Identify which cell holds the provided text, then report its [X, Y] central coordinate. 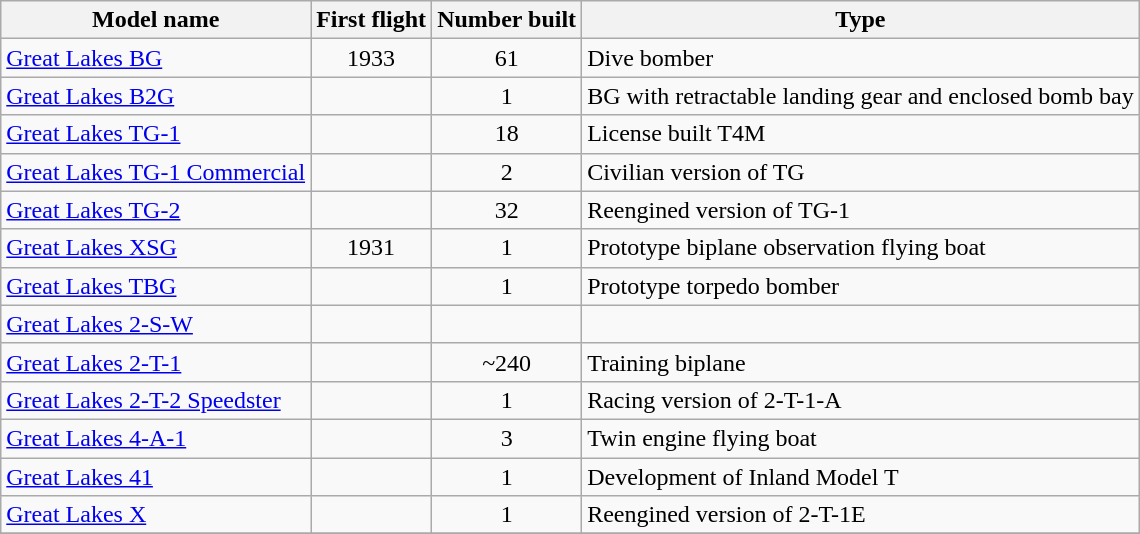
Prototype torpedo bomber [861, 286]
First flight [372, 20]
3 [507, 438]
Great Lakes 2-T-2 Speedster [156, 400]
1933 [372, 58]
Racing version of 2-T-1-A [861, 400]
Great Lakes 2-T-1 [156, 362]
~240 [507, 362]
Development of Inland Model T [861, 477]
Reengined version of 2-T-1E [861, 515]
Great Lakes BG [156, 58]
32 [507, 210]
Model name [156, 20]
Great Lakes XSG [156, 248]
1931 [372, 248]
Great Lakes TBG [156, 286]
Great Lakes 2-S-W [156, 324]
Civilian version of TG [861, 172]
Training biplane [861, 362]
Twin engine flying boat [861, 438]
2 [507, 172]
Type [861, 20]
61 [507, 58]
License built T4M [861, 134]
Great Lakes 4-A-1 [156, 438]
Great Lakes TG-1 Commercial [156, 172]
Great Lakes TG-2 [156, 210]
Great Lakes TG-1 [156, 134]
Great Lakes B2G [156, 96]
Dive bomber [861, 58]
Number built [507, 20]
Reengined version of TG-1 [861, 210]
18 [507, 134]
Great Lakes 41 [156, 477]
Great Lakes X [156, 515]
BG with retractable landing gear and enclosed bomb bay [861, 96]
Prototype biplane observation flying boat [861, 248]
